Extract the [X, Y] coordinate from the center of the cell holding the provided text.  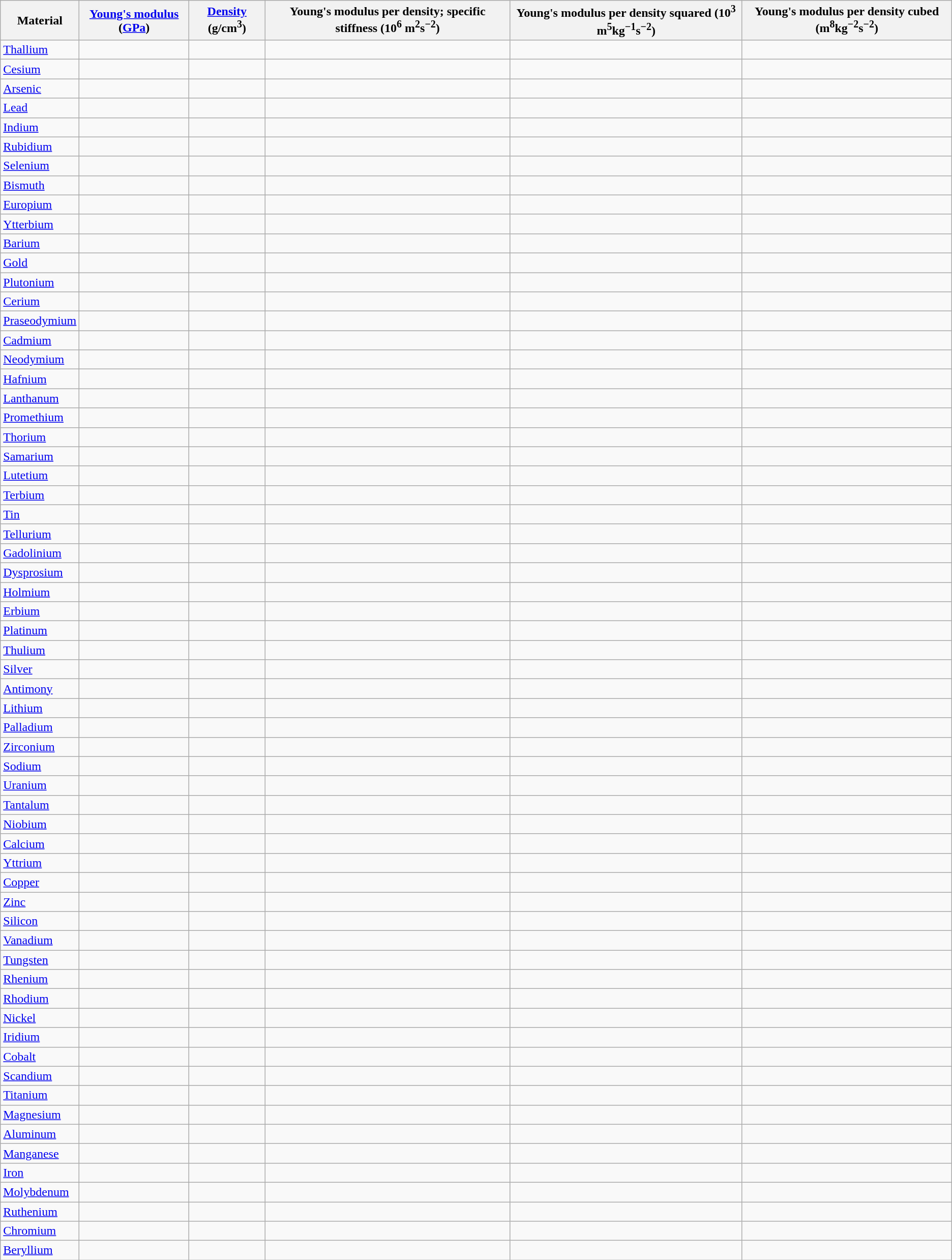
Young's modulus per density; specific stiffness (106 m2s−2) [388, 20]
Lanthanum [40, 398]
Arsenic [40, 89]
Silver [40, 669]
Indium [40, 127]
Molybdenum [40, 1192]
Zirconium [40, 747]
Chromium [40, 1231]
Magnesium [40, 1115]
Holmium [40, 592]
Young's modulus per density squared (103 m5kg−1s−2) [626, 20]
Ruthenium [40, 1212]
Yttrium [40, 863]
Material [40, 20]
Rubidium [40, 146]
Plutonium [40, 282]
Nickel [40, 1018]
Tantalum [40, 805]
Thallium [40, 50]
Rhodium [40, 999]
Cadmium [40, 340]
Beryllium [40, 1250]
Scandium [40, 1076]
Cerium [40, 302]
Hafnium [40, 379]
Samarium [40, 456]
Thulium [40, 650]
Calcium [40, 843]
Copper [40, 882]
Gold [40, 262]
Uranium [40, 785]
Titanium [40, 1095]
Rhenium [40, 979]
Neodymium [40, 360]
Cesium [40, 69]
Erbium [40, 611]
Tin [40, 514]
Thorium [40, 437]
Manganese [40, 1153]
Density (g/cm3) [227, 20]
Vanadium [40, 941]
Platinum [40, 631]
Terbium [40, 495]
Young's modulus (GPa) [134, 20]
Selenium [40, 166]
Tungsten [40, 960]
Iridium [40, 1037]
Tellurium [40, 534]
Iron [40, 1173]
Lead [40, 108]
Cobalt [40, 1057]
Aluminum [40, 1134]
Gadolinium [40, 553]
Young's modulus per density cubed (m8kg−2s−2) [847, 20]
Lutetium [40, 476]
Sodium [40, 766]
Zinc [40, 902]
Bismuth [40, 185]
Palladium [40, 727]
Promethium [40, 418]
Praseodymium [40, 321]
Silicon [40, 921]
Antimony [40, 689]
Barium [40, 243]
Dysprosium [40, 572]
Lithium [40, 708]
Ytterbium [40, 224]
Niobium [40, 824]
Europium [40, 204]
